Find where the given text appears and provide that cell's center as [X, Y] coordinate. 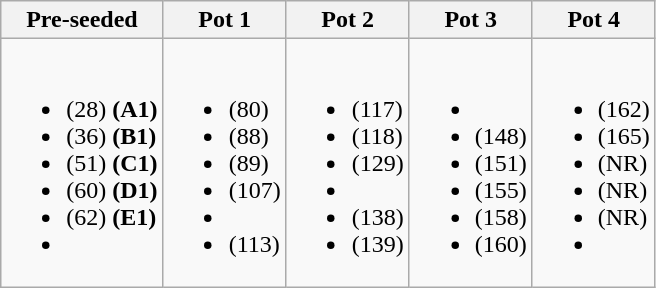
Pot 3 [470, 20]
(162) (165) (NR) (NR) (NR) [594, 163]
(80) (88) (89) (107) (113) [224, 163]
(28) (A1) (36) (B1) (51) (C1) (60) (D1) (62) (E1) [82, 163]
(148) (151) (155) (158) (160) [470, 163]
(117) (118) (129) (138) (139) [348, 163]
Pot 1 [224, 20]
Pot 4 [594, 20]
Pre-seeded [82, 20]
Pot 2 [348, 20]
